Identify which cell holds the provided text, then report its (x, y) central coordinate. 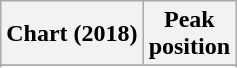
Peak position (189, 34)
Chart (2018) (72, 34)
